Provide the [x, y] coordinate of the cell's center where the given text is located.  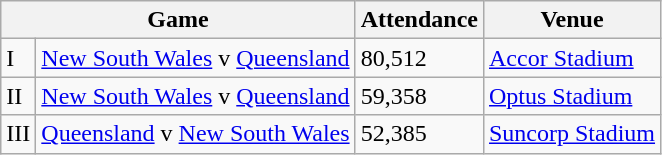
II [18, 96]
Queensland v New South Wales [196, 134]
80,512 [419, 58]
Attendance [419, 20]
Suncorp Stadium [572, 134]
Optus Stadium [572, 96]
I [18, 58]
59,358 [419, 96]
Venue [572, 20]
52,385 [419, 134]
Game [178, 20]
III [18, 134]
Accor Stadium [572, 58]
